Detect which cell encompasses the target text, then output its (x, y) center coordinate. 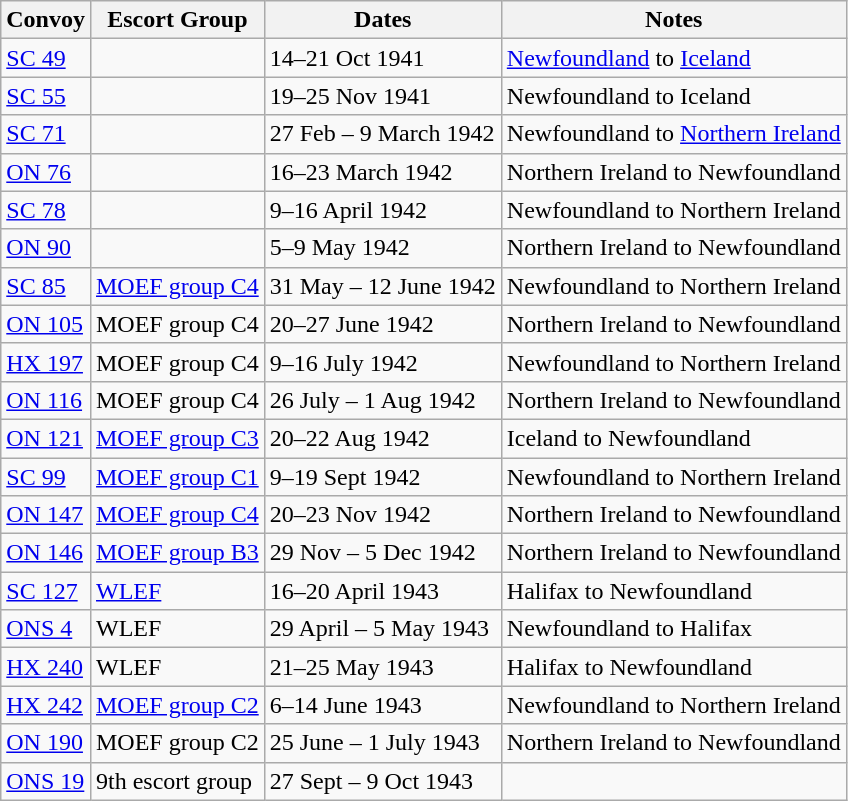
9–19 Sept 1942 (382, 477)
MOEF group B3 (177, 553)
16–20 April 1943 (382, 591)
ON 105 (46, 324)
27 Feb – 9 March 1942 (382, 134)
SC 71 (46, 134)
27 Sept – 9 Oct 1943 (382, 781)
26 July – 1 Aug 1942 (382, 400)
9–16 July 1942 (382, 362)
HX 240 (46, 667)
Iceland to Newfoundland (674, 438)
HX 242 (46, 705)
5–9 May 1942 (382, 248)
ONS 19 (46, 781)
SC 99 (46, 477)
Notes (674, 20)
16–23 March 1942 (382, 172)
Dates (382, 20)
ON 146 (46, 553)
29 April – 5 May 1943 (382, 629)
ON 121 (46, 438)
SC 55 (46, 96)
Newfoundland to Halifax (674, 629)
ON 116 (46, 400)
20–22 Aug 1942 (382, 438)
20–27 June 1942 (382, 324)
25 June – 1 July 1943 (382, 743)
21–25 May 1943 (382, 667)
Convoy (46, 20)
19–25 Nov 1941 (382, 96)
14–21 Oct 1941 (382, 58)
ON 190 (46, 743)
MOEF group C1 (177, 477)
SC 85 (46, 286)
Escort Group (177, 20)
MOEF group C3 (177, 438)
SC 49 (46, 58)
9th escort group (177, 781)
HX 197 (46, 362)
SC 78 (46, 210)
ON 90 (46, 248)
20–23 Nov 1942 (382, 515)
9–16 April 1942 (382, 210)
ON 76 (46, 172)
6–14 June 1943 (382, 705)
ONS 4 (46, 629)
29 Nov – 5 Dec 1942 (382, 553)
31 May – 12 June 1942 (382, 286)
SC 127 (46, 591)
ON 147 (46, 515)
